Pinpoint the cell where the given text exists, returning its [x, y] midpoint coordinate. 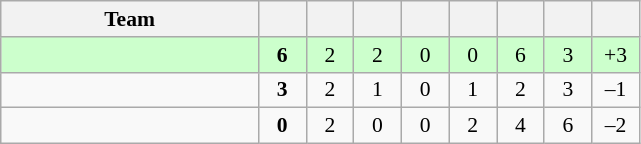
Team [130, 19]
–1 [616, 90]
+3 [616, 55]
4 [520, 126]
–2 [616, 126]
